Find where the given text appears and provide that cell's center as (X, Y) coordinate. 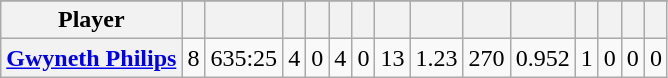
8 (194, 58)
1.23 (436, 58)
13 (392, 58)
1 (586, 58)
Player (92, 20)
Gwyneth Philips (92, 58)
270 (486, 58)
635:25 (244, 58)
0.952 (542, 58)
